Return the [X, Y] coordinate for the center point of the cell that contains the specified text.  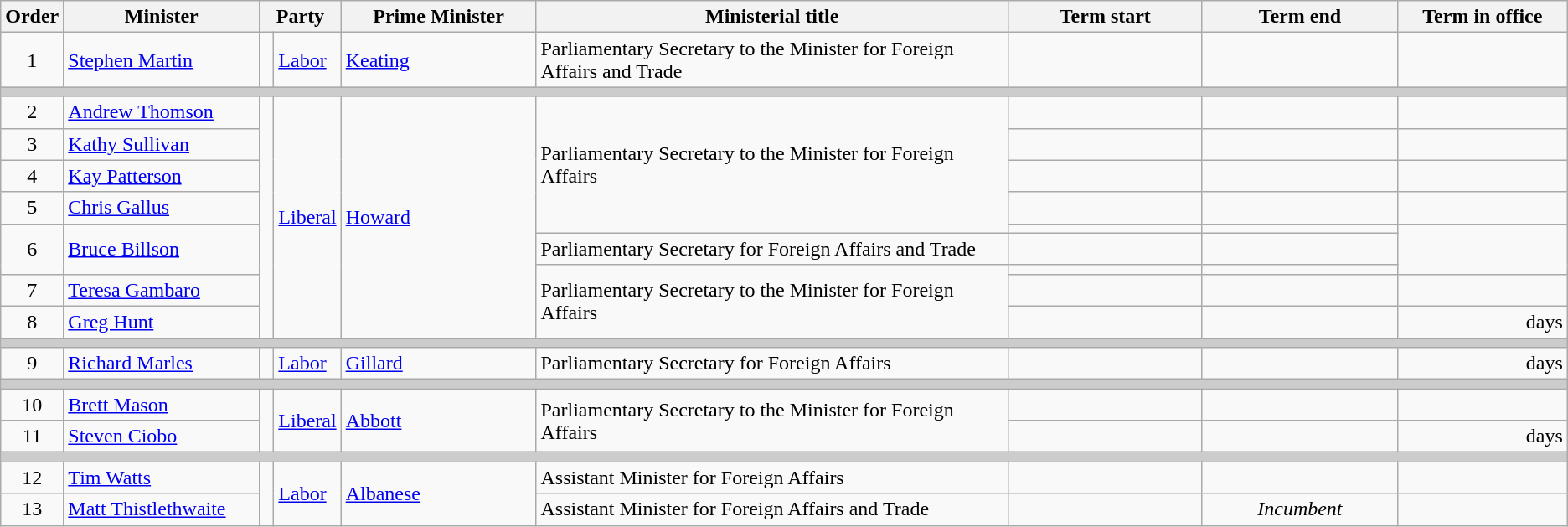
Keating [439, 60]
Kay Patterson [162, 176]
Steven Ciobo [162, 437]
Stephen Martin [162, 60]
2 [32, 112]
Howard [439, 218]
Term end [1300, 17]
Andrew Thomson [162, 112]
13 [32, 509]
Assistant Minister for Foreign Affairs [772, 478]
Bruce Billson [162, 249]
Party [300, 17]
Brett Mason [162, 405]
Teresa Gambaro [162, 290]
Term start [1105, 17]
11 [32, 437]
Assistant Minister for Foreign Affairs and Trade [772, 509]
4 [32, 176]
Kathy Sullivan [162, 144]
Greg Hunt [162, 322]
Ministerial title [772, 17]
7 [32, 290]
Parliamentary Secretary for Foreign Affairs [772, 364]
Abbott [439, 421]
Albanese [439, 493]
Tim Watts [162, 478]
1 [32, 60]
9 [32, 364]
10 [32, 405]
Parliamentary Secretary for Foreign Affairs and Trade [772, 249]
Incumbent [1300, 509]
Gillard [439, 364]
12 [32, 478]
6 [32, 249]
Order [32, 17]
8 [32, 322]
3 [32, 144]
Minister [162, 17]
Richard Marles [162, 364]
Term in office [1483, 17]
Chris Gallus [162, 208]
5 [32, 208]
Matt Thistlethwaite [162, 509]
Parliamentary Secretary to the Minister for Foreign Affairs and Trade [772, 60]
Prime Minister [439, 17]
